Extract the [x, y] coordinate from the center of the cell holding the provided text.  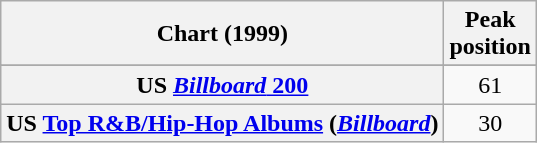
US Top R&B/Hip-Hop Albums (Billboard) [222, 123]
Chart (1999) [222, 34]
61 [490, 85]
US Billboard 200 [222, 85]
Peak position [490, 34]
30 [490, 123]
